Output the (X, Y) coordinate of the center of the cell containing the given text.  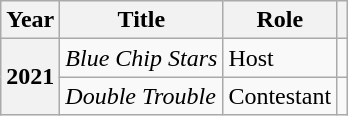
Year (30, 20)
Role (280, 20)
Title (142, 20)
2021 (30, 77)
Blue Chip Stars (142, 58)
Contestant (280, 96)
Double Trouble (142, 96)
Host (280, 58)
